Detect which cell encompasses the target text, then output its [x, y] center coordinate. 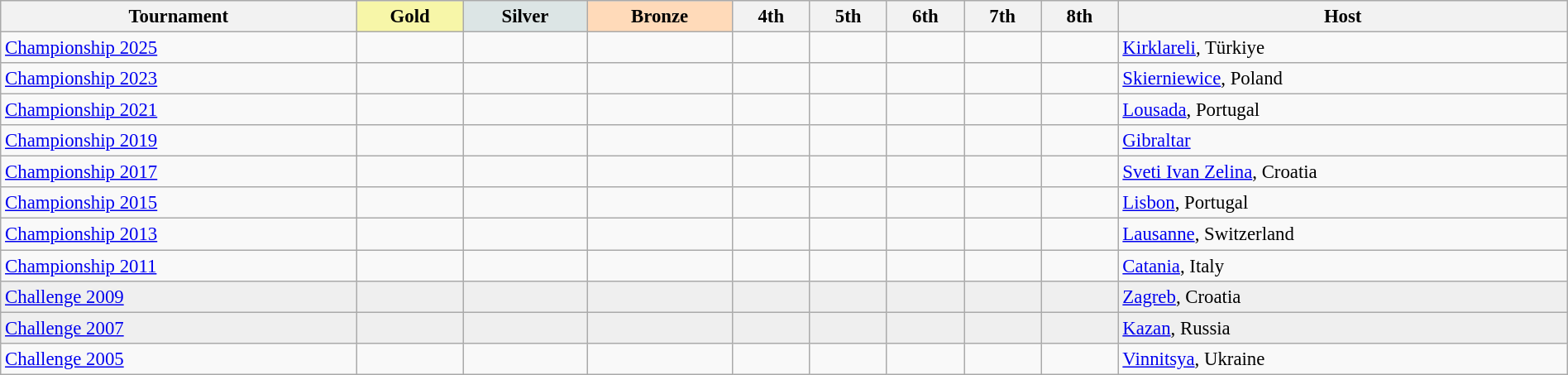
Kirklareli, Türkiye [1343, 48]
Zagreb, Croatia [1343, 296]
8th [1080, 17]
Championship 2021 [179, 110]
Bronze [660, 17]
Gibraltar [1343, 141]
Championship 2015 [179, 203]
Lisbon, Portugal [1343, 203]
Silver [524, 17]
Championship 2019 [179, 141]
Championship 2011 [179, 266]
Challenge 2009 [179, 296]
Lausanne, Switzerland [1343, 234]
Championship 2013 [179, 234]
Catania, Italy [1343, 266]
Vinnitsya, Ukraine [1343, 358]
4th [771, 17]
Skierniewice, Poland [1343, 79]
5th [849, 17]
Championship 2017 [179, 172]
Challenge 2007 [179, 328]
Championship 2023 [179, 79]
Host [1343, 17]
7th [1002, 17]
Gold [410, 17]
Kazan, Russia [1343, 328]
Challenge 2005 [179, 358]
6th [925, 17]
Championship 2025 [179, 48]
Sveti Ivan Zelina, Croatia [1343, 172]
Lousada, Portugal [1343, 110]
Tournament [179, 17]
